Provide the [x, y] coordinate of the cell's center where the given text is located.  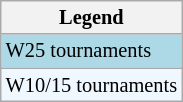
Legend [92, 17]
W25 tournaments [92, 51]
W10/15 tournaments [92, 85]
